Extract the (x, y) coordinate from the center of the cell holding the provided text.  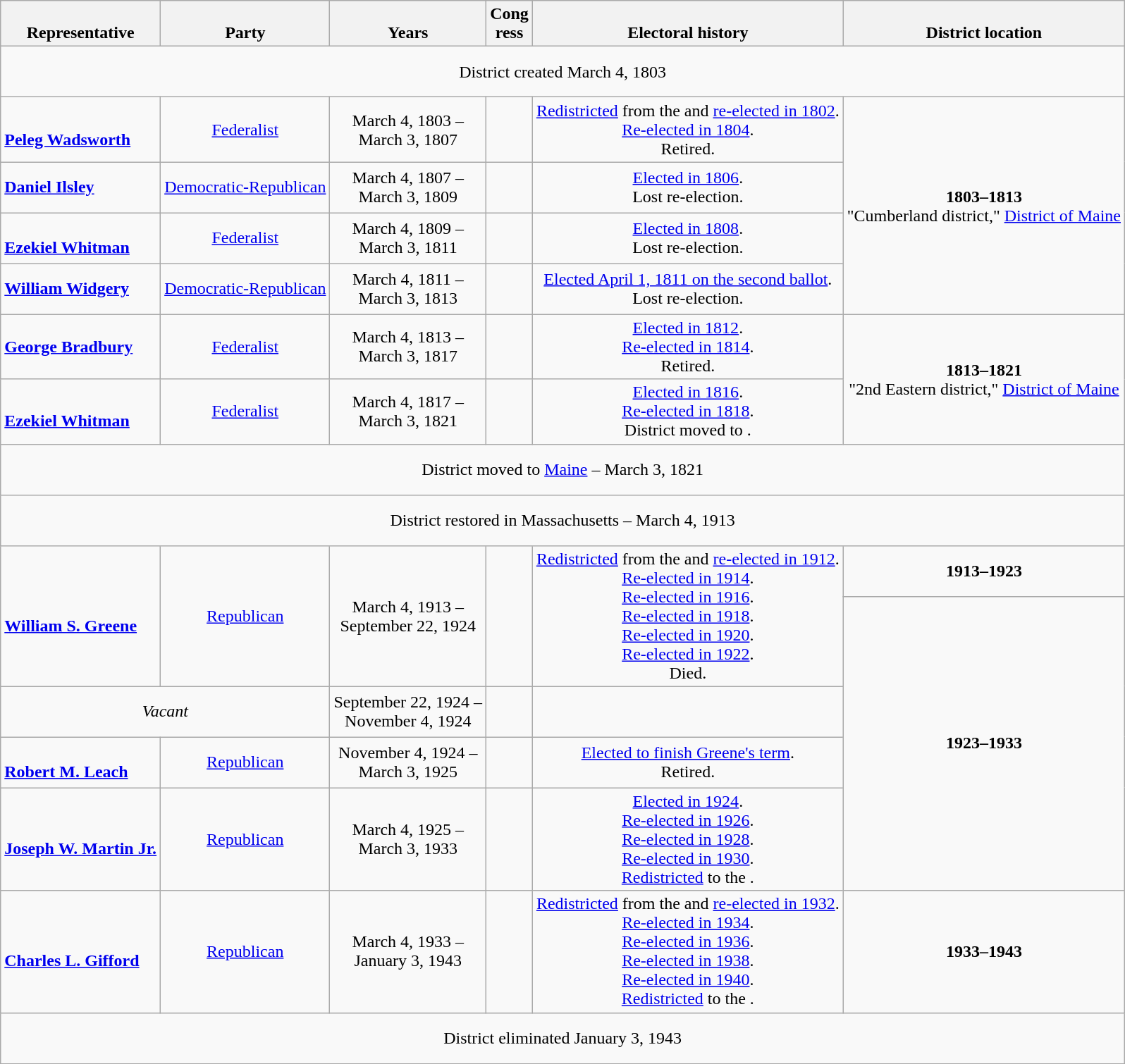
District eliminated January 3, 1943 (562, 1038)
1913–1923 (984, 571)
March 4, 1925 –March 3, 1933 (408, 839)
Elected April 1, 1811 on the second ballot.Lost re-election. (688, 289)
Daniel Ilsley (80, 187)
William Widgery (80, 289)
1923–1933 (984, 743)
Years (408, 24)
Elected in 1808.Lost re-election. (688, 238)
George Bradbury (80, 347)
Elected in 1812.Re-elected in 1814.Retired. (688, 347)
Charles L. Gifford (80, 951)
Vacant (165, 712)
1933–1943 (984, 951)
November 4, 1924 –March 3, 1925 (408, 762)
1803–1813"Cumberland district," District of Maine (984, 206)
Robert M. Leach (80, 762)
Party (245, 24)
Elected to finish Greene's term.Retired. (688, 762)
March 4, 1809 –March 3, 1811 (408, 238)
March 4, 1913 –September 22, 1924 (408, 616)
William S. Greene (80, 616)
District restored in Massachusetts – March 4, 1913 (562, 520)
Electoral history (688, 24)
District location (984, 24)
Redistricted from the and re-elected in 1802.Re-elected in 1804.Retired. (688, 130)
District moved to Maine – March 3, 1821 (562, 469)
Redistricted from the and re-elected in 1912.Re-elected in 1914.Re-elected in 1916.Re-elected in 1918.Re-elected in 1920.Re-elected in 1922.Died. (688, 616)
Joseph W. Martin Jr. (80, 839)
Congress (510, 24)
Elected in 1816.Re-elected in 1818.District moved to . (688, 412)
Representative (80, 24)
Peleg Wadsworth (80, 130)
1813–1821"2nd Eastern district," District of Maine (984, 379)
March 4, 1811 –March 3, 1813 (408, 289)
March 4, 1817 –March 3, 1821 (408, 412)
Redistricted from the and re-elected in 1932.Re-elected in 1934.Re-elected in 1936.Re-elected in 1938.Re-elected in 1940.Redistricted to the . (688, 951)
March 4, 1933 –January 3, 1943 (408, 951)
March 4, 1813 –March 3, 1817 (408, 347)
District created March 4, 1803 (562, 72)
Elected in 1806.Lost re-election. (688, 187)
March 4, 1803 –March 3, 1807 (408, 130)
March 4, 1807 –March 3, 1809 (408, 187)
Elected in 1924.Re-elected in 1926.Re-elected in 1928.Re-elected in 1930.Redistricted to the . (688, 839)
September 22, 1924 –November 4, 1924 (408, 712)
